Find where the given text appears and provide that cell's center as (x, y) coordinate. 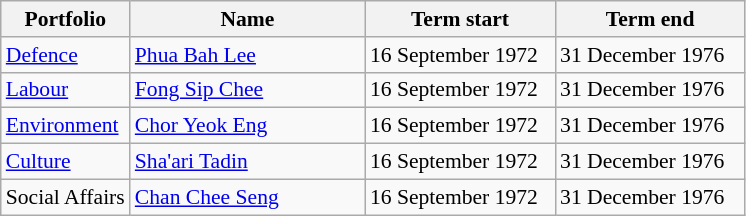
Sha'ari Tadin (248, 162)
Chan Chee Seng (248, 197)
Social Affairs (66, 197)
Term end (650, 19)
Portfolio (66, 19)
Term start (460, 19)
Environment (66, 126)
Labour (66, 90)
Name (248, 19)
Defence (66, 55)
Fong Sip Chee (248, 90)
Phua Bah Lee (248, 55)
Culture (66, 162)
Chor Yeok Eng (248, 126)
